Capture the cell that displays the provided text and extract its [X, Y] central coordinate. 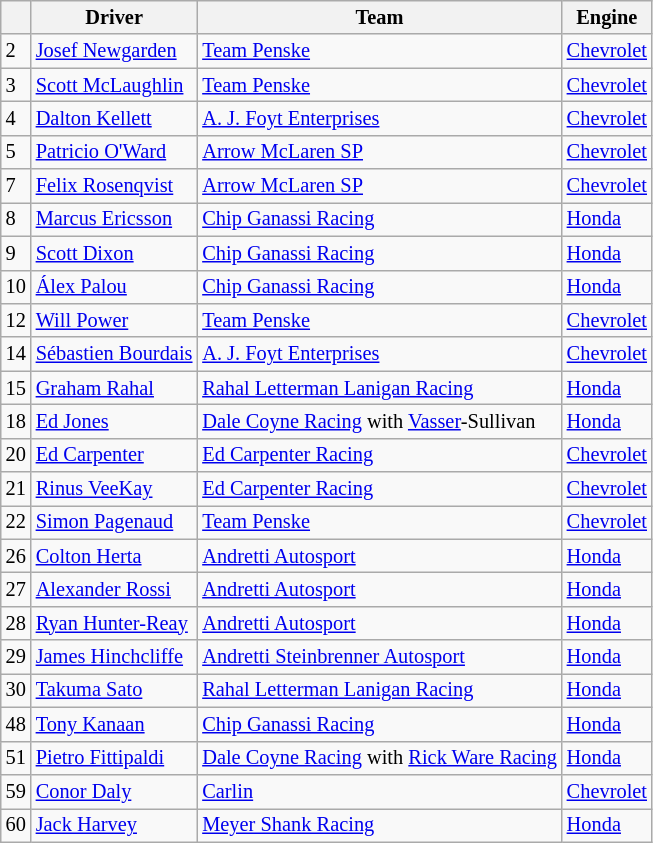
7 [16, 186]
Patricio O'Ward [114, 152]
4 [16, 118]
Dalton Kellett [114, 118]
18 [16, 421]
8 [16, 219]
Colton Herta [114, 556]
Carlin [379, 791]
Will Power [114, 320]
20 [16, 455]
Álex Palou [114, 287]
Tony Kanaan [114, 724]
21 [16, 489]
Engine [607, 17]
Graham Rahal [114, 388]
14 [16, 354]
27 [16, 589]
Josef Newgarden [114, 51]
3 [16, 85]
Meyer Shank Racing [379, 825]
22 [16, 522]
Sébastien Bourdais [114, 354]
Andretti Steinbrenner Autosport [379, 657]
Ryan Hunter-Reay [114, 623]
Dale Coyne Racing with Rick Ware Racing [379, 758]
Jack Harvey [114, 825]
Scott McLaughlin [114, 85]
60 [16, 825]
15 [16, 388]
10 [16, 287]
29 [16, 657]
51 [16, 758]
Simon Pagenaud [114, 522]
28 [16, 623]
Scott Dixon [114, 253]
26 [16, 556]
Marcus Ericsson [114, 219]
48 [16, 724]
Alexander Rossi [114, 589]
Rinus VeeKay [114, 489]
Team [379, 17]
12 [16, 320]
James Hinchcliffe [114, 657]
Felix Rosenqvist [114, 186]
5 [16, 152]
Takuma Sato [114, 690]
Ed Jones [114, 421]
9 [16, 253]
Ed Carpenter [114, 455]
Conor Daly [114, 791]
2 [16, 51]
Pietro Fittipaldi [114, 758]
30 [16, 690]
Dale Coyne Racing with Vasser-Sullivan [379, 421]
59 [16, 791]
Driver [114, 17]
